Determine the (x, y) coordinate at the center of the cell enclosing the given text.  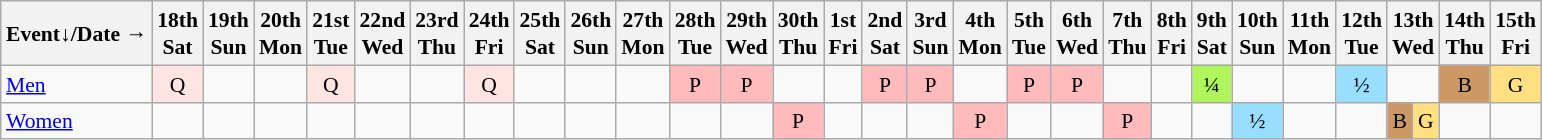
27thMon (642, 33)
Men (76, 84)
6thWed (1077, 33)
20thMon (280, 33)
5thTue (1029, 33)
12thTue (1362, 33)
9thSat (1212, 33)
2ndSat (884, 33)
1stFri (844, 33)
19thSun (228, 33)
23rdThu (436, 33)
4thMon (980, 33)
8thFri (1172, 33)
26thSun (590, 33)
Women (76, 120)
10thSun (1258, 33)
25thSat (540, 33)
14thThu (1464, 33)
13thWed (1413, 33)
3rdSun (930, 33)
30thThu (798, 33)
Event↓/Date → (76, 33)
7thThu (1128, 33)
28thTue (696, 33)
22ndWed (383, 33)
21stTue (330, 33)
18thSat (178, 33)
11thMon (1310, 33)
15thFri (1516, 33)
¼ (1212, 84)
29thWed (747, 33)
24thFri (490, 33)
